Search for the cell housing the specified text and yield its [X, Y] center coordinate. 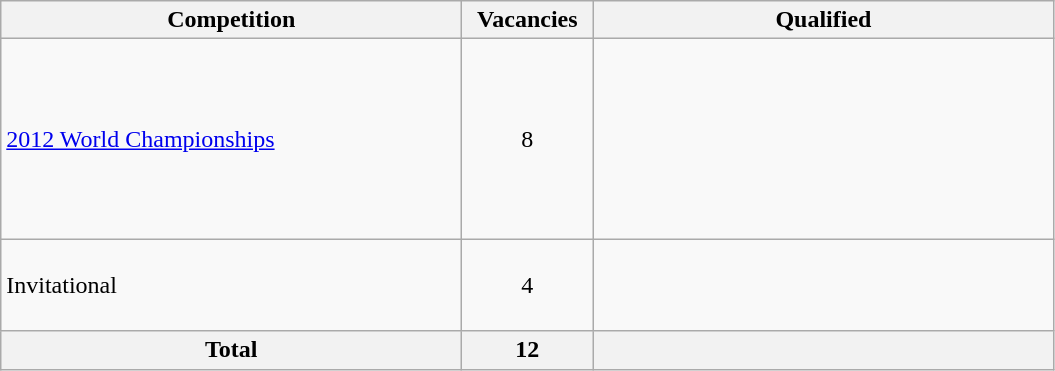
Vacancies [528, 20]
Competition [232, 20]
Invitational [232, 285]
4 [528, 285]
8 [528, 139]
Total [232, 350]
Qualified [824, 20]
2012 World Championships [232, 139]
12 [528, 350]
